For the text-containing cell, return its midpoint in (x, y) coordinate format. 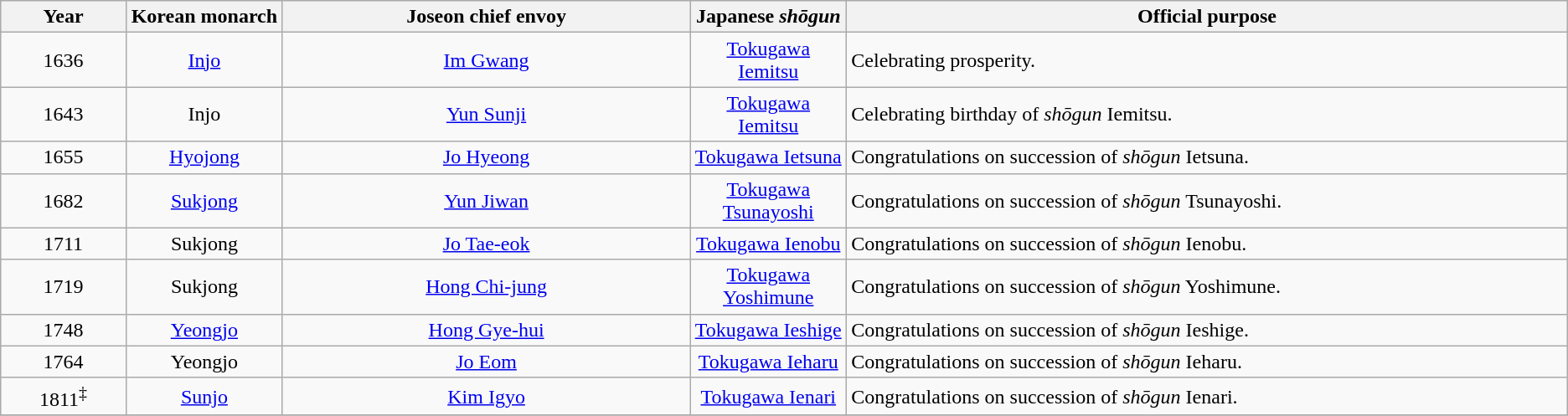
Tokugawa Ieshige (769, 330)
1711 (64, 244)
Congratulations on succession of shōgun Ienobu. (1207, 244)
1655 (64, 157)
Congratulations on succession of shōgun Ienari. (1207, 397)
1764 (64, 362)
Official purpose (1207, 17)
Jo Hyeong (486, 157)
Celebrating prosperity. (1207, 60)
Jo Eom (486, 362)
Jo Tae-eok (486, 244)
Hong Chi-jung (486, 286)
1719 (64, 286)
1748 (64, 330)
Yun Jiwan (486, 201)
Congratulations on succession of shōgun Ietsuna. (1207, 157)
Tokugawa Tsunayoshi (769, 201)
Tokugawa Ietsuna (769, 157)
Im Gwang (486, 60)
Japanese shōgun (769, 17)
1643 (64, 114)
Joseon chief envoy (486, 17)
Korean monarch (204, 17)
Congratulations on succession of shōgun Tsunayoshi. (1207, 201)
1811‡ (64, 397)
Yun Sunji (486, 114)
Tokugawa Ienobu (769, 244)
Tokugawa Ieharu (769, 362)
Congratulations on succession of shōgun Ieshige. (1207, 330)
Tokugawa Yoshimune (769, 286)
Year (64, 17)
Sunjo (204, 397)
Tokugawa Ienari (769, 397)
Kim Igyo (486, 397)
Hong Gye-hui (486, 330)
1682 (64, 201)
Congratulations on succession of shōgun Yoshimune. (1207, 286)
Celebrating birthday of shōgun Iemitsu. (1207, 114)
Hyojong (204, 157)
1636 (64, 60)
Congratulations on succession of shōgun Ieharu. (1207, 362)
